Extract the [x, y] coordinate from the center of the cell holding the provided text.  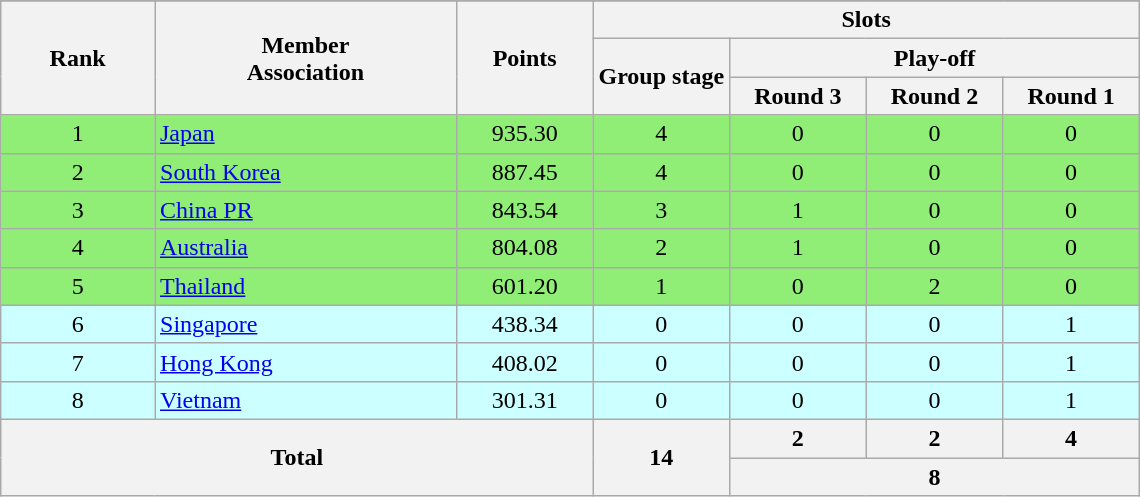
843.54 [524, 210]
Australia [305, 248]
MemberAssociation [305, 58]
Singapore [305, 324]
Group stage [662, 77]
6 [78, 324]
Slots [866, 20]
438.34 [524, 324]
South Korea [305, 172]
Total [297, 457]
408.02 [524, 362]
Japan [305, 134]
5 [78, 286]
Round 3 [798, 96]
601.20 [524, 286]
Hong Kong [305, 362]
14 [662, 457]
Thailand [305, 286]
Round 2 [934, 96]
804.08 [524, 248]
7 [78, 362]
301.31 [524, 400]
887.45 [524, 172]
935.30 [524, 134]
Vietnam [305, 400]
Rank [78, 58]
Play-off [935, 58]
China PR [305, 210]
Round 1 [1072, 96]
Points [524, 58]
